Extract the (x, y) coordinate from the center of the cell holding the provided text.  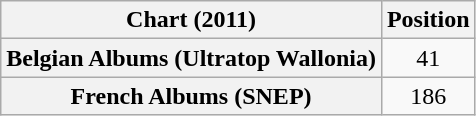
Chart (2011) (192, 20)
186 (428, 96)
Belgian Albums (Ultratop Wallonia) (192, 58)
41 (428, 58)
French Albums (SNEP) (192, 96)
Position (428, 20)
